Return [X, Y] of the center of cell containing provided text 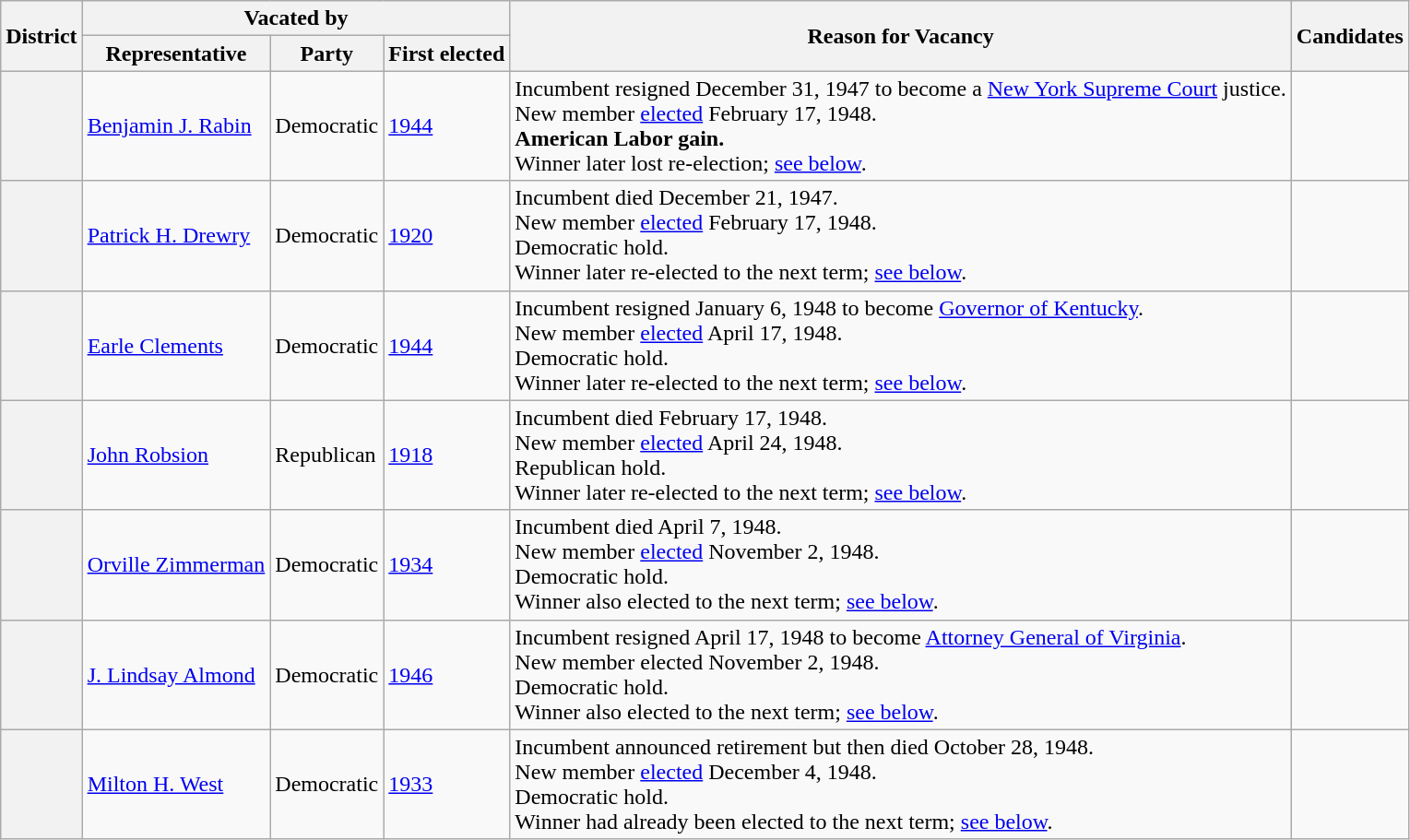
Incumbent died December 21, 1947.New member elected February 17, 1948.Democratic hold.Winner later re-elected to the next term; see below. [901, 236]
1946 [446, 675]
Candidates [1350, 36]
First elected [446, 53]
Earle Clements [176, 345]
1934 [446, 564]
1920 [446, 236]
J. Lindsay Almond [176, 675]
Republican [326, 455]
Benjamin J. Rabin [176, 125]
Vacated by [296, 18]
Party [326, 53]
Milton H. West [176, 784]
Reason for Vacancy [901, 36]
1933 [446, 784]
Representative [176, 53]
John Robsion [176, 455]
1918 [446, 455]
Orville Zimmerman [176, 564]
Incumbent died February 17, 1948.New member elected April 24, 1948.Republican hold.Winner later re-elected to the next term; see below. [901, 455]
Incumbent died April 7, 1948.New member elected November 2, 1948.Democratic hold.Winner also elected to the next term; see below. [901, 564]
Patrick H. Drewry [176, 236]
District [41, 36]
